Find where the given text appears and provide that cell's center as (x, y) coordinate. 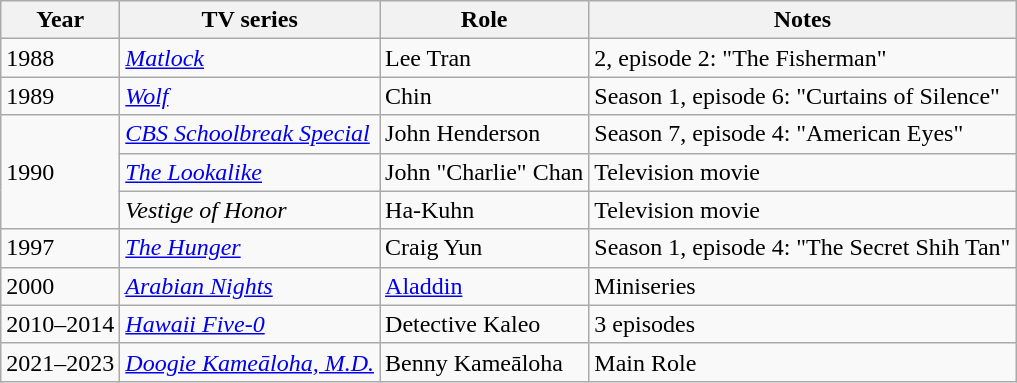
Matlock (250, 58)
Vestige of Honor (250, 210)
Lee Tran (484, 58)
2000 (60, 286)
Detective Kaleo (484, 324)
Notes (802, 20)
TV series (250, 20)
John "Charlie" Chan (484, 172)
1990 (60, 172)
3 episodes (802, 324)
Role (484, 20)
Craig Yun (484, 248)
Arabian Nights (250, 286)
1997 (60, 248)
Ha-Kuhn (484, 210)
Aladdin (484, 286)
Main Role (802, 362)
Hawaii Five-0 (250, 324)
CBS Schoolbreak Special (250, 134)
2021–2023 (60, 362)
Doogie Kameāloha, M.D. (250, 362)
1988 (60, 58)
1989 (60, 96)
Wolf (250, 96)
2010–2014 (60, 324)
Chin (484, 96)
Miniseries (802, 286)
The Hunger (250, 248)
Season 7, episode 4: "American Eyes" (802, 134)
Season 1, episode 6: "Curtains of Silence" (802, 96)
Season 1, episode 4: "The Secret Shih Tan" (802, 248)
The Lookalike (250, 172)
2, episode 2: "The Fisherman" (802, 58)
John Henderson (484, 134)
Year (60, 20)
Benny Kameāloha (484, 362)
